Detect which cell encompasses the target text, then output its (X, Y) center coordinate. 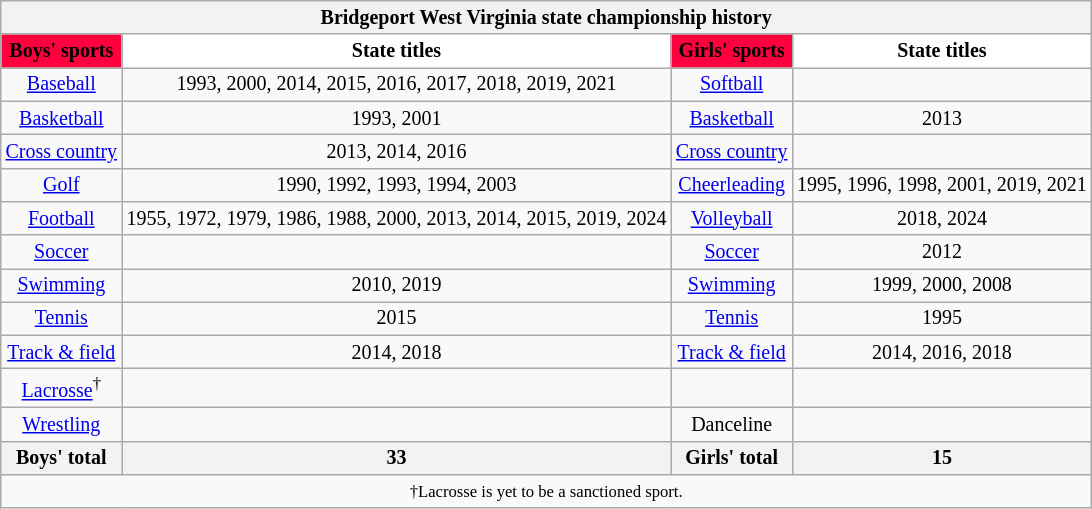
Baseball (62, 84)
2018, 2024 (942, 218)
Volleyball (732, 218)
Football (62, 218)
1995, 1996, 1998, 2001, 2019, 2021 (942, 184)
33 (396, 458)
2010, 2019 (396, 286)
2014, 2018 (396, 352)
2015 (396, 318)
2014, 2016, 2018 (942, 352)
2013, 2014, 2016 (396, 152)
Boys' total (62, 458)
Softball (732, 84)
Danceline (732, 424)
Girls' sports (732, 52)
1955, 1972, 1979, 1986, 1988, 2000, 2013, 2014, 2015, 2019, 2024 (396, 218)
2012 (942, 252)
Boys' sports (62, 52)
†Lacrosse is yet to be a sanctioned sport. (546, 492)
Cheerleading (732, 184)
1995 (942, 318)
2013 (942, 118)
Wrestling (62, 424)
15 (942, 458)
Lacrosse† (62, 388)
1993, 2000, 2014, 2015, 2016, 2017, 2018, 2019, 2021 (396, 84)
1993, 2001 (396, 118)
1990, 1992, 1993, 1994, 2003 (396, 184)
Girls' total (732, 458)
Bridgeport West Virginia state championship history (546, 18)
1999, 2000, 2008 (942, 286)
Golf (62, 184)
